For the text-containing cell, return its midpoint in [x, y] coordinate format. 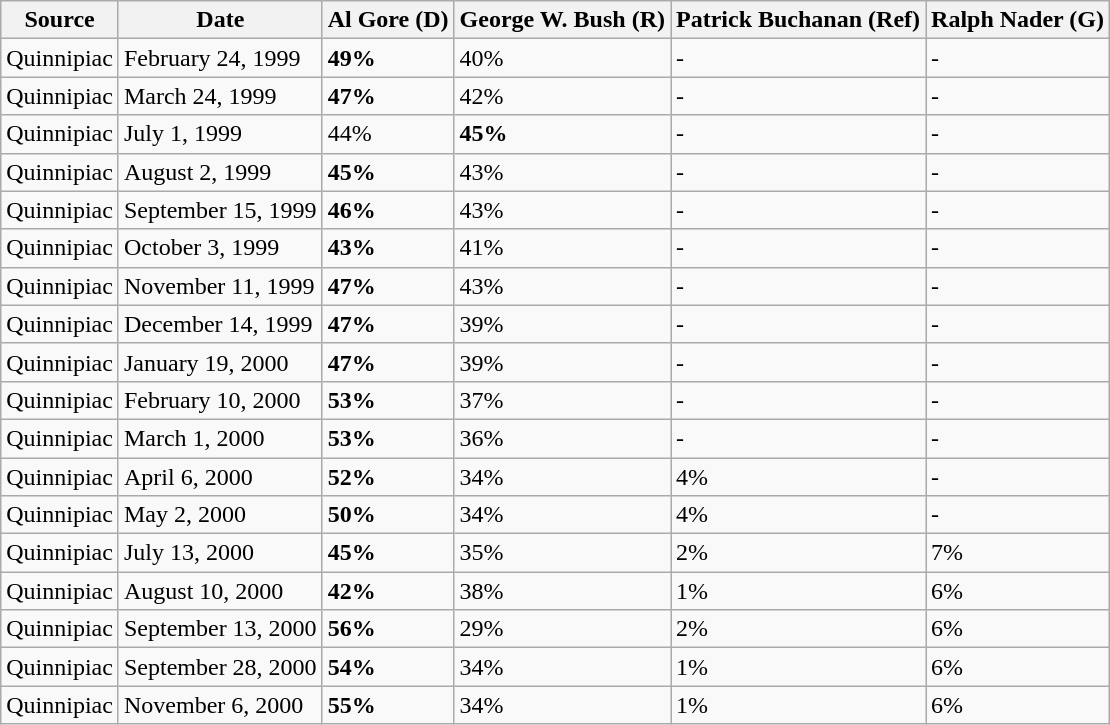
36% [562, 438]
Patrick Buchanan (Ref) [798, 20]
May 2, 2000 [220, 515]
April 6, 2000 [220, 477]
44% [388, 134]
September 15, 1999 [220, 210]
7% [1018, 553]
40% [562, 58]
George W. Bush (R) [562, 20]
November 11, 1999 [220, 286]
February 10, 2000 [220, 400]
46% [388, 210]
Source [60, 20]
54% [388, 667]
Ralph Nader (G) [1018, 20]
February 24, 1999 [220, 58]
Al Gore (D) [388, 20]
49% [388, 58]
December 14, 1999 [220, 324]
October 3, 1999 [220, 248]
35% [562, 553]
50% [388, 515]
55% [388, 705]
September 28, 2000 [220, 667]
41% [562, 248]
56% [388, 629]
Date [220, 20]
29% [562, 629]
September 13, 2000 [220, 629]
July 13, 2000 [220, 553]
January 19, 2000 [220, 362]
November 6, 2000 [220, 705]
August 2, 1999 [220, 172]
38% [562, 591]
July 1, 1999 [220, 134]
52% [388, 477]
37% [562, 400]
March 1, 2000 [220, 438]
August 10, 2000 [220, 591]
March 24, 1999 [220, 96]
